Return [x, y] of the center of cell containing provided text 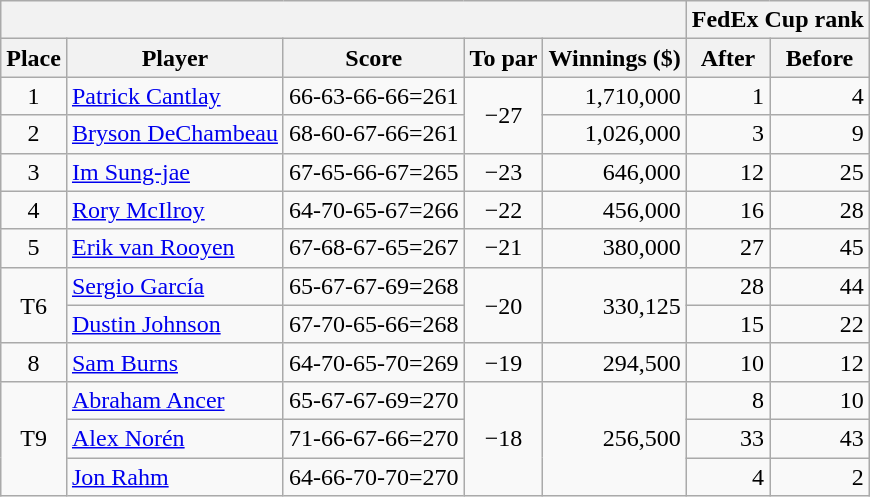
Rory McIlroy [174, 210]
To par [504, 58]
T6 [34, 305]
380,000 [614, 248]
330,125 [614, 305]
16 [728, 210]
Erik van Rooyen [174, 248]
64-70-65-67=266 [374, 210]
5 [34, 248]
646,000 [614, 172]
65-67-67-69=270 [374, 400]
64-70-65-70=269 [374, 362]
9 [820, 134]
Dustin Johnson [174, 324]
Place [34, 58]
−19 [504, 362]
Player [174, 58]
1,710,000 [614, 96]
−20 [504, 305]
294,500 [614, 362]
Before [820, 58]
43 [820, 438]
Im Sung-jae [174, 172]
15 [728, 324]
After [728, 58]
25 [820, 172]
44 [820, 286]
27 [728, 248]
67-70-65-66=268 [374, 324]
22 [820, 324]
Jon Rahm [174, 477]
Alex Norén [174, 438]
66-63-66-66=261 [374, 96]
Sam Burns [174, 362]
−27 [504, 115]
68-60-67-66=261 [374, 134]
33 [728, 438]
Score [374, 58]
Winnings ($) [614, 58]
T9 [34, 438]
71-66-67-66=270 [374, 438]
−22 [504, 210]
Abraham Ancer [174, 400]
456,000 [614, 210]
Bryson DeChambeau [174, 134]
64-66-70-70=270 [374, 477]
Sergio García [174, 286]
45 [820, 248]
65-67-67-69=268 [374, 286]
FedEx Cup rank [778, 20]
−18 [504, 438]
−23 [504, 172]
67-68-67-65=267 [374, 248]
Patrick Cantlay [174, 96]
256,500 [614, 438]
67-65-66-67=265 [374, 172]
−21 [504, 248]
1,026,000 [614, 134]
